Find where the given text appears and provide that cell's center as [x, y] coordinate. 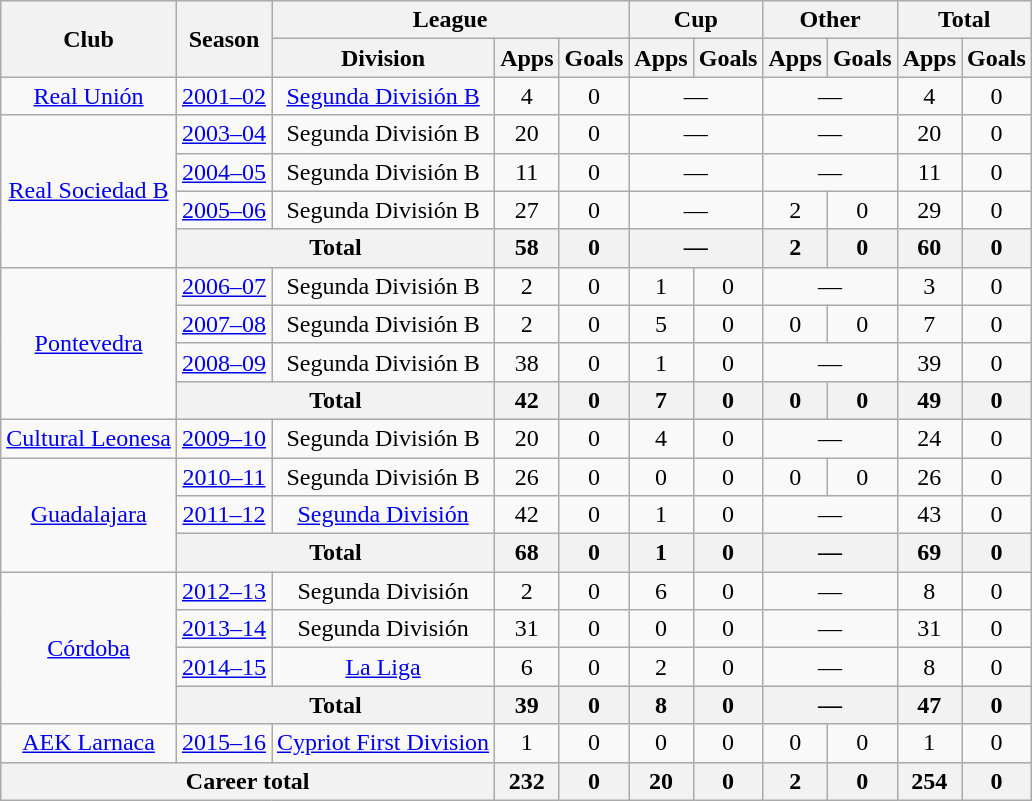
38 [527, 362]
2015–16 [224, 743]
Cypriot First Division [384, 743]
43 [929, 515]
2006–07 [224, 286]
27 [527, 210]
2011–12 [224, 515]
Pontevedra [89, 343]
Season [224, 39]
2005–06 [224, 210]
Club [89, 39]
Cup [696, 20]
58 [527, 248]
2013–14 [224, 629]
La Liga [384, 667]
47 [929, 705]
3 [929, 286]
24 [929, 438]
Career total [248, 781]
2009–10 [224, 438]
2007–08 [224, 324]
2008–09 [224, 362]
2010–11 [224, 477]
League [450, 20]
49 [929, 400]
254 [929, 781]
2012–13 [224, 591]
Cultural Leonesa [89, 438]
232 [527, 781]
Real Sociedad B [89, 191]
68 [527, 553]
Other [830, 20]
AEK Larnaca [89, 743]
29 [929, 210]
2014–15 [224, 667]
2004–05 [224, 172]
2003–04 [224, 134]
2001–02 [224, 96]
60 [929, 248]
Division [384, 58]
Guadalajara [89, 515]
69 [929, 553]
5 [661, 324]
Real Unión [89, 96]
Córdoba [89, 648]
